For the text-containing cell, return its midpoint in [X, Y] coordinate format. 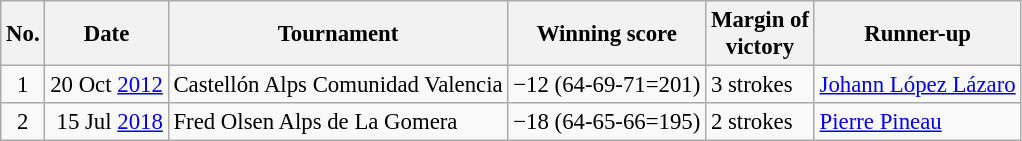
1 [23, 85]
Winning score [607, 34]
Tournament [338, 34]
15 Jul 2018 [106, 122]
20 Oct 2012 [106, 85]
3 strokes [760, 85]
2 strokes [760, 122]
Fred Olsen Alps de La Gomera [338, 122]
No. [23, 34]
Pierre Pineau [918, 122]
−12 (64-69-71=201) [607, 85]
Date [106, 34]
2 [23, 122]
Runner-up [918, 34]
Margin ofvictory [760, 34]
Johann López Lázaro [918, 85]
Castellón Alps Comunidad Valencia [338, 85]
−18 (64-65-66=195) [607, 122]
